Search for the cell housing the specified text and yield its [x, y] center coordinate. 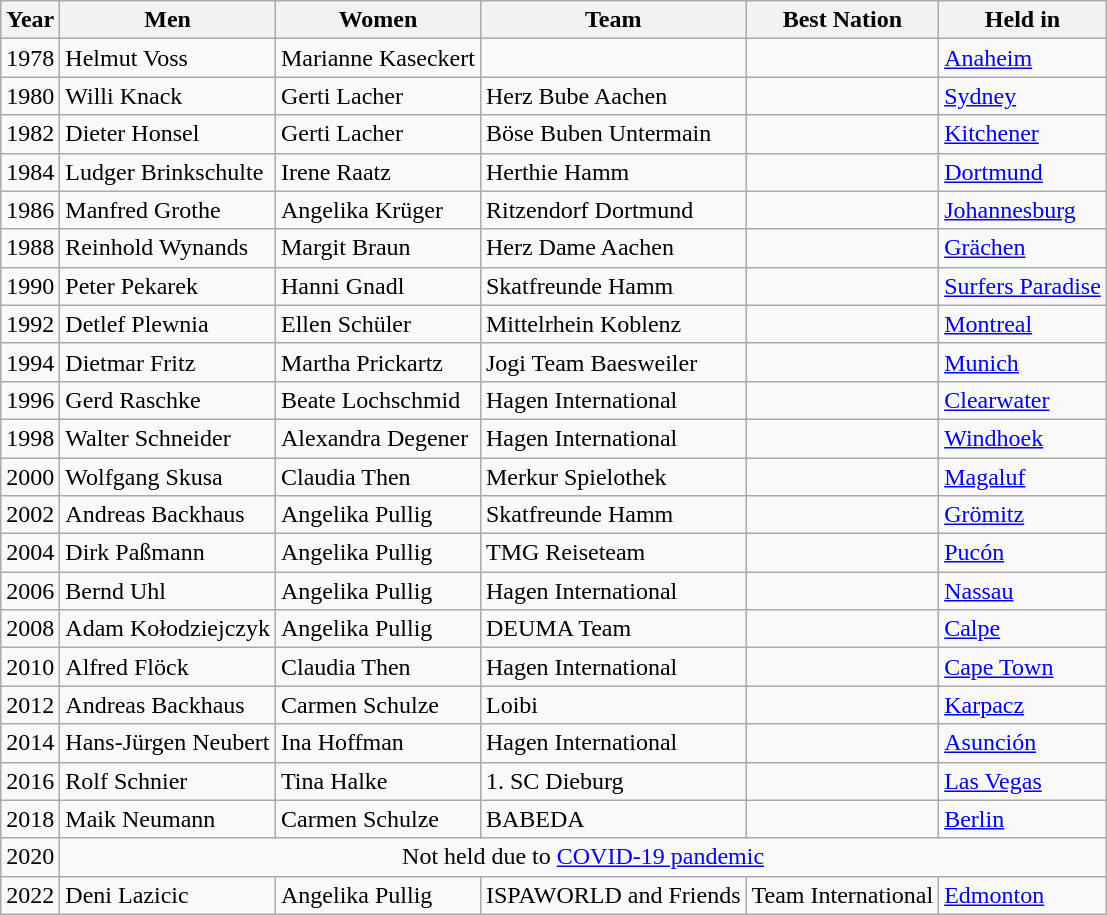
Beate Lochschmid [378, 400]
Berlin [1023, 819]
Bernd Uhl [168, 591]
Montreal [1023, 324]
2006 [30, 591]
Herthie Hamm [613, 172]
Walter Schneider [168, 438]
Alfred Flöck [168, 667]
Dortmund [1023, 172]
Calpe [1023, 629]
Maik Neumann [168, 819]
Year [30, 20]
Karpacz [1023, 705]
Detlef Plewnia [168, 324]
1990 [30, 286]
Windhoek [1023, 438]
Reinhold Wynands [168, 248]
1988 [30, 248]
Gerd Raschke [168, 400]
Not held due to COVID-19 pandemic [584, 857]
Asunción [1023, 743]
Merkur Spielothek [613, 477]
1984 [30, 172]
1998 [30, 438]
Rolf Schnier [168, 781]
Anaheim [1023, 58]
2004 [30, 553]
1994 [30, 362]
Nassau [1023, 591]
Manfred Grothe [168, 210]
Magaluf [1023, 477]
Team [613, 20]
Women [378, 20]
Munich [1023, 362]
1986 [30, 210]
Mittelrhein Koblenz [613, 324]
2016 [30, 781]
Helmut Voss [168, 58]
Böse Buben Untermain [613, 134]
Jogi Team Baesweiler [613, 362]
2020 [30, 857]
2010 [30, 667]
2018 [30, 819]
Grächen [1023, 248]
2002 [30, 515]
2022 [30, 895]
1980 [30, 96]
Tina Halke [378, 781]
Edmonton [1023, 895]
Adam Kołodziejczyk [168, 629]
Held in [1023, 20]
Dirk Paßmann [168, 553]
Men [168, 20]
2008 [30, 629]
Willi Knack [168, 96]
Dietmar Fritz [168, 362]
1996 [30, 400]
Johannesburg [1023, 210]
Clearwater [1023, 400]
Pucón [1023, 553]
Alexandra Degener [378, 438]
2012 [30, 705]
1982 [30, 134]
DEUMA Team [613, 629]
TMG Reiseteam [613, 553]
Hanni Gnadl [378, 286]
Grömitz [1023, 515]
Team International [842, 895]
Wolfgang Skusa [168, 477]
Ellen Schüler [378, 324]
Peter Pekarek [168, 286]
Hans-Jürgen Neubert [168, 743]
Herz Dame Aachen [613, 248]
BABEDA [613, 819]
2000 [30, 477]
Sydney [1023, 96]
1. SC Dieburg [613, 781]
ISPAWORLD and Friends [613, 895]
Best Nation [842, 20]
Loibi [613, 705]
Ludger Brinkschulte [168, 172]
2014 [30, 743]
Cape Town [1023, 667]
1978 [30, 58]
Angelika Krüger [378, 210]
Deni Lazicic [168, 895]
Surfers Paradise [1023, 286]
Herz Bube Aachen [613, 96]
Irene Raatz [378, 172]
Martha Prickartz [378, 362]
Ina Hoffman [378, 743]
Las Vegas [1023, 781]
Marianne Kaseckert [378, 58]
Margit Braun [378, 248]
Dieter Honsel [168, 134]
Ritzendorf Dortmund [613, 210]
1992 [30, 324]
Kitchener [1023, 134]
